Provide the [x, y] coordinate of the cell's center where the given text is located.  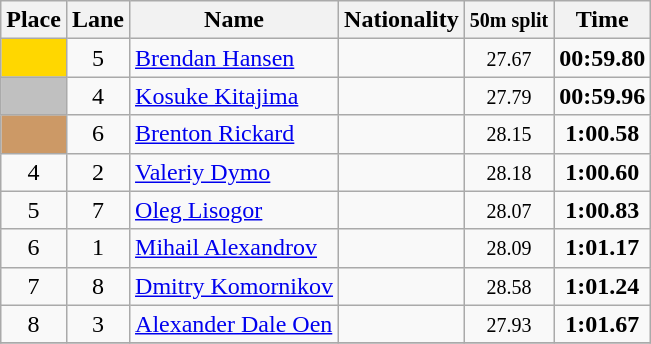
1 [98, 248]
1:01.67 [602, 324]
Brendan Hansen [234, 58]
28.58 [508, 286]
1:01.24 [602, 286]
00:59.80 [602, 58]
1:00.60 [602, 172]
Lane [98, 20]
Alexander Dale Oen [234, 324]
28.18 [508, 172]
00:59.96 [602, 96]
Dmitry Komornikov [234, 286]
1:00.58 [602, 134]
Kosuke Kitajima [234, 96]
28.15 [508, 134]
27.93 [508, 324]
Oleg Lisogor [234, 210]
Nationality [402, 20]
50m split [508, 20]
Brenton Rickard [234, 134]
1:00.83 [602, 210]
27.79 [508, 96]
3 [98, 324]
Name [234, 20]
28.09 [508, 248]
Place [34, 20]
28.07 [508, 210]
27.67 [508, 58]
Mihail Alexandrov [234, 248]
Valeriy Dymo [234, 172]
2 [98, 172]
1:01.17 [602, 248]
Time [602, 20]
